Extract the [X, Y] coordinate from the center of the cell holding the provided text.  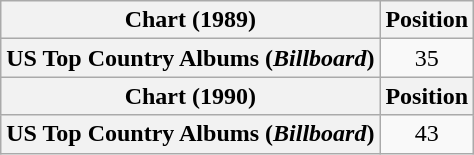
43 [427, 134]
Chart (1989) [190, 20]
35 [427, 58]
Chart (1990) [190, 96]
